Determine the (x, y) coordinate at the center of the cell enclosing the given text.  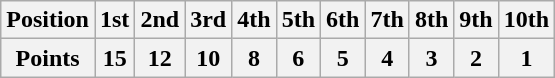
8 (254, 58)
10th (526, 20)
1 (526, 58)
3rd (208, 20)
12 (160, 58)
15 (114, 58)
7th (387, 20)
5th (298, 20)
5 (343, 58)
3 (431, 58)
1st (114, 20)
Position (48, 20)
10 (208, 58)
4th (254, 20)
4 (387, 58)
2 (476, 58)
Points (48, 58)
6 (298, 58)
6th (343, 20)
8th (431, 20)
2nd (160, 20)
9th (476, 20)
